For the text-containing cell, return its midpoint in [x, y] coordinate format. 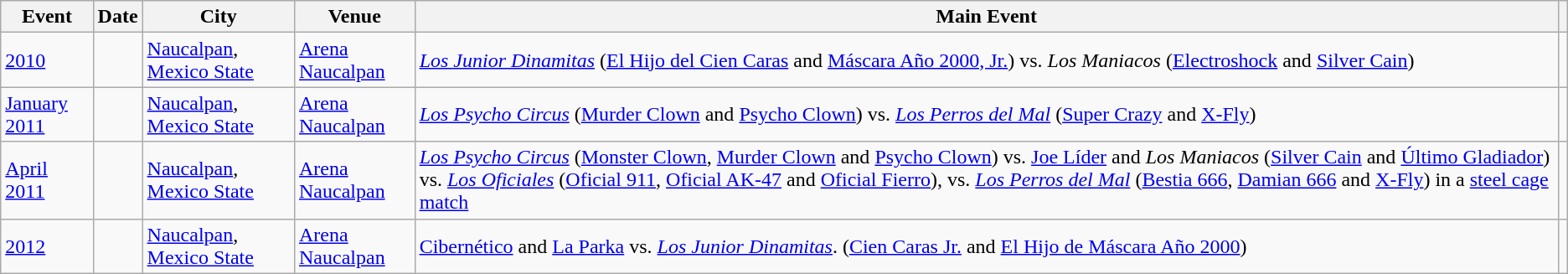
January 2011 [47, 114]
Venue [354, 17]
Cibernético and La Parka vs. Los Junior Dinamitas. (Cien Caras Jr. and El Hijo de Máscara Año 2000) [987, 246]
April 2011 [47, 180]
Main Event [987, 17]
Event [47, 17]
Los Junior Dinamitas (El Hijo del Cien Caras and Máscara Año 2000, Jr.) vs. Los Maniacos (Electroshock and Silver Cain) [987, 60]
2010 [47, 60]
Date [117, 17]
Los Psycho Circus (Murder Clown and Psycho Clown) vs. Los Perros del Mal (Super Crazy and X-Fly) [987, 114]
2012 [47, 246]
City [218, 17]
